Return the (X, Y) coordinate for the center point of the cell that contains the specified text.  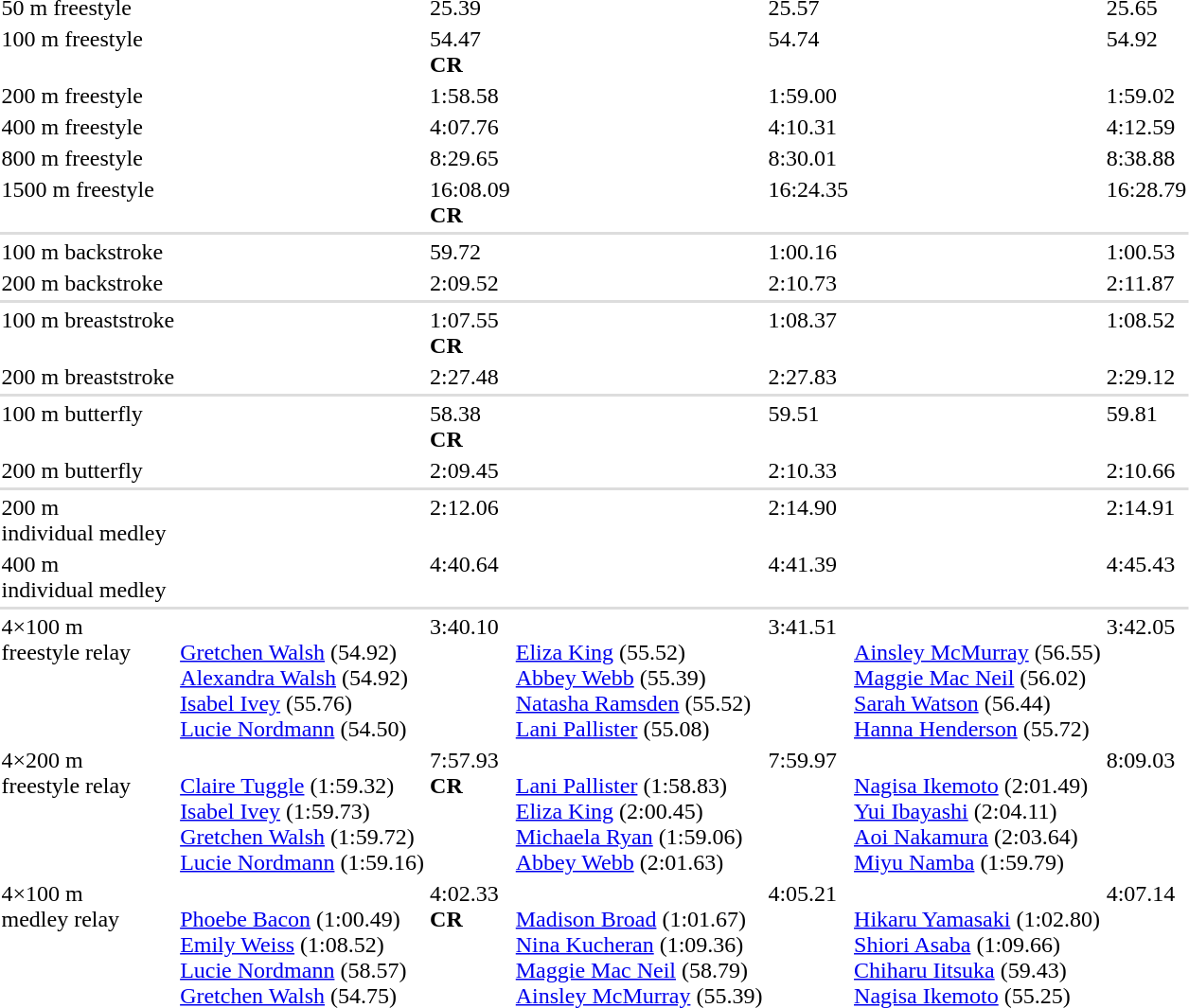
4:41.39 (808, 577)
2:10.73 (808, 283)
2:14.90 (808, 521)
4×100 mfreestyle relay (88, 678)
8:29.65 (470, 158)
1:07.55CR (470, 333)
4:12.59 (1146, 127)
200 mindividual medley (88, 521)
16:24.35 (808, 203)
400 m freestyle (88, 127)
2:27.48 (470, 377)
3:41.51 (808, 678)
1:08.37 (808, 333)
100 m breaststroke (88, 333)
400 mindividual medley (88, 577)
4:40.64 (470, 577)
2:09.45 (470, 470)
200 m freestyle (88, 96)
4:45.43 (1146, 577)
4:07.76 (470, 127)
Eliza King (55.52)Abbey Webb (55.39)Natasha Ramsden (55.52)Lani Pallister (55.08) (639, 678)
1:59.00 (808, 96)
Gretchen Walsh (54.92)Alexandra Walsh (54.92)Isabel Ivey (55.76)Lucie Nordmann (54.50) (303, 678)
1:08.52 (1146, 333)
2:11.87 (1146, 283)
54.47CR (470, 51)
54.74 (808, 51)
7:59.97 (808, 811)
100 m freestyle (88, 51)
3:40.10 (470, 678)
100 m butterfly (88, 426)
800 m freestyle (88, 158)
2:14.91 (1146, 521)
59.51 (808, 426)
16:08.09CR (470, 203)
16:28.79 (1146, 203)
2:10.66 (1146, 470)
2:12.06 (470, 521)
2:10.33 (808, 470)
1:58.58 (470, 96)
Nagisa Ikemoto (2:01.49)Yui Ibayashi (2:04.11)Aoi Nakamura (2:03.64)Miyu Namba (1:59.79) (978, 811)
200 m butterfly (88, 470)
1500 m freestyle (88, 203)
59.81 (1146, 426)
Lani Pallister (1:58.83)Eliza King (2:00.45)Michaela Ryan (1:59.06)Abbey Webb (2:01.63) (639, 811)
59.72 (470, 252)
1:00.16 (808, 252)
7:57.93CR (470, 811)
Claire Tuggle (1:59.32)Isabel Ivey (1:59.73)Gretchen Walsh (1:59.72)Lucie Nordmann (1:59.16) (303, 811)
Ainsley McMurray (56.55)Maggie Mac Neil (56.02)Sarah Watson (56.44)Hanna Henderson (55.72) (978, 678)
200 m breaststroke (88, 377)
58.38CR (470, 426)
1:59.02 (1146, 96)
4×200 mfreestyle relay (88, 811)
2:29.12 (1146, 377)
2:27.83 (808, 377)
100 m backstroke (88, 252)
54.92 (1146, 51)
1:00.53 (1146, 252)
8:30.01 (808, 158)
2:09.52 (470, 283)
8:38.88 (1146, 158)
3:42.05 (1146, 678)
4:10.31 (808, 127)
8:09.03 (1146, 811)
200 m backstroke (88, 283)
